Return the [X, Y] coordinate for the center point of the cell that contains the specified text.  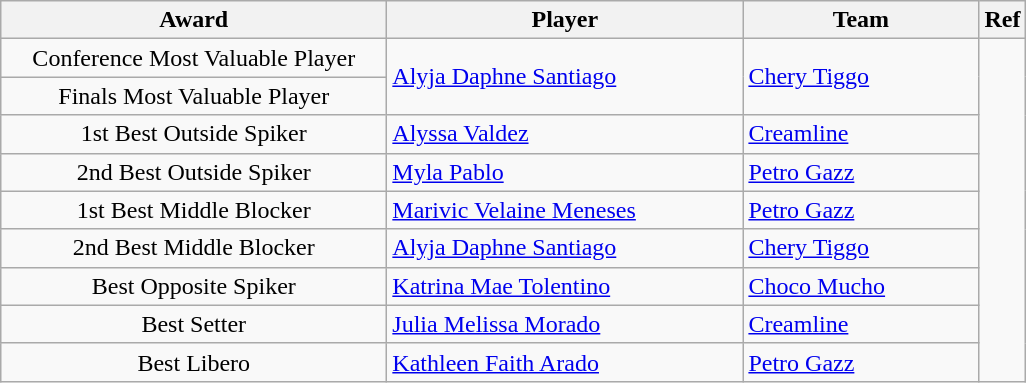
1st Best Middle Blocker [194, 210]
Award [194, 20]
2nd Best Outside Spiker [194, 172]
Team [861, 20]
Player [565, 20]
Best Setter [194, 324]
Katrina Mae Tolentino [565, 286]
2nd Best Middle Blocker [194, 248]
Ref [1002, 20]
Best Libero [194, 362]
Best Opposite Spiker [194, 286]
Myla Pablo [565, 172]
Choco Mucho [861, 286]
Kathleen Faith Arado [565, 362]
1st Best Outside Spiker [194, 134]
Conference Most Valuable Player [194, 58]
Julia Melissa Morado [565, 324]
Marivic Velaine Meneses [565, 210]
Alyssa Valdez [565, 134]
Finals Most Valuable Player [194, 96]
